Pinpoint the cell where the given text exists, returning its [X, Y] midpoint coordinate. 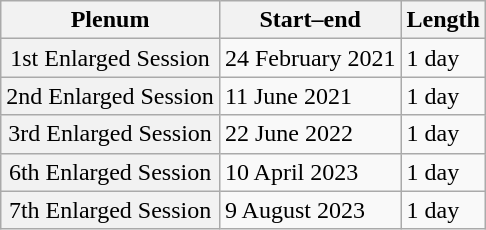
Start–end [310, 20]
11 June 2021 [310, 96]
24 February 2021 [310, 58]
22 June 2022 [310, 134]
7th Enlarged Session [110, 210]
Length [443, 20]
Plenum [110, 20]
10 April 2023 [310, 172]
3rd Enlarged Session [110, 134]
2nd Enlarged Session [110, 96]
9 August 2023 [310, 210]
1st Enlarged Session [110, 58]
6th Enlarged Session [110, 172]
